Output the (x, y) coordinate of the center of the cell containing the given text.  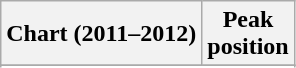
Peakposition (248, 34)
Chart (2011–2012) (102, 34)
